Locate the cell with the specified text and output its (x, y) center coordinate. 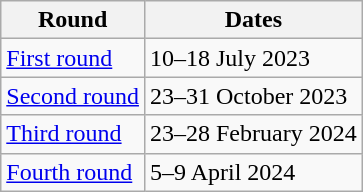
Third round (73, 134)
10–18 July 2023 (253, 58)
Round (73, 20)
Dates (253, 20)
23–31 October 2023 (253, 96)
5–9 April 2024 (253, 172)
23–28 February 2024 (253, 134)
First round (73, 58)
Second round (73, 96)
Fourth round (73, 172)
